Determine the (X, Y) coordinate at the center of the cell enclosing the given text.  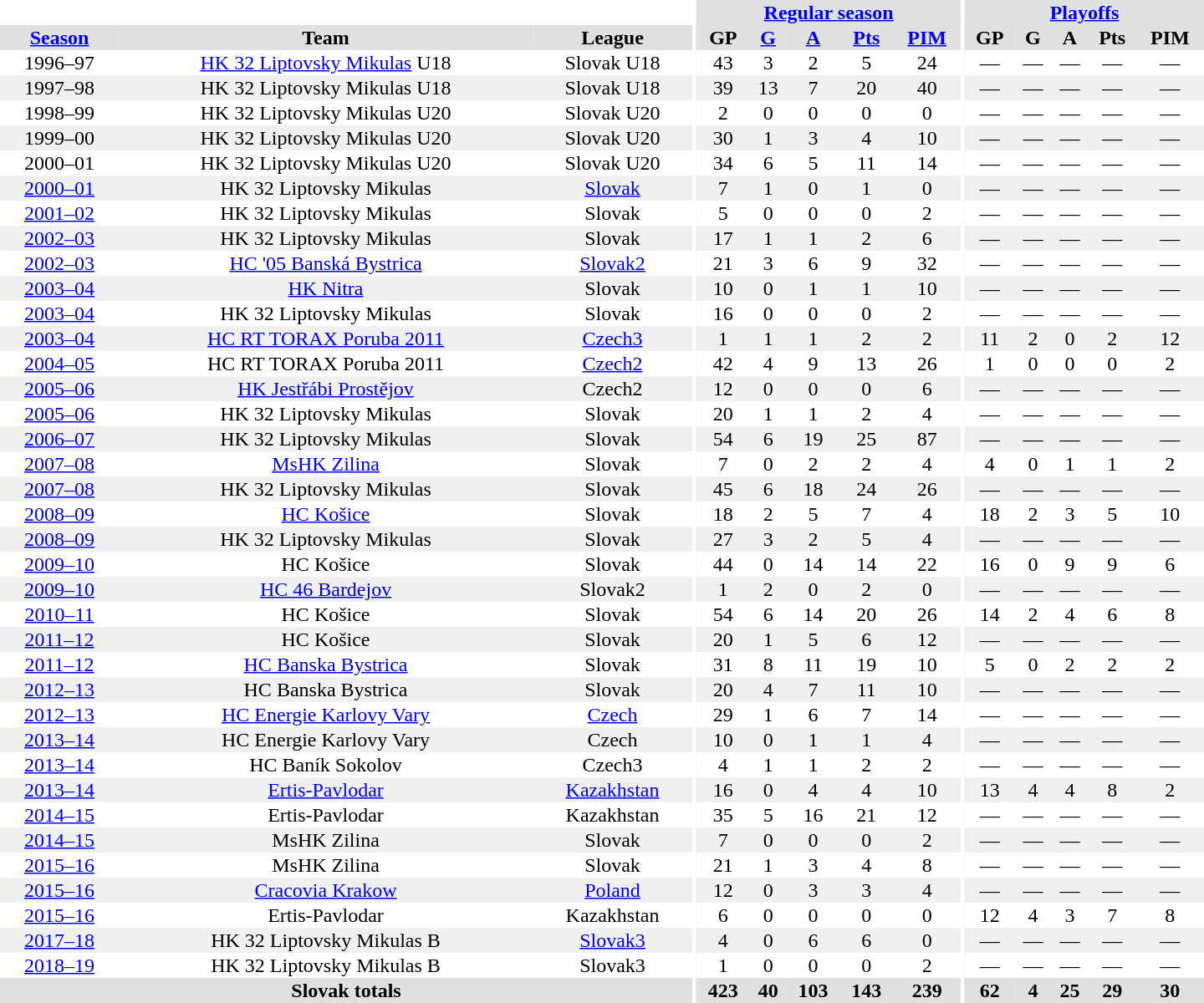
39 (723, 88)
42 (723, 364)
HC 46 Bardejov (326, 589)
27 (723, 539)
2001–02 (59, 213)
31 (723, 664)
1997–98 (59, 88)
45 (723, 489)
Playoffs (1084, 13)
Poland (612, 890)
HC '05 Banská Bystrica (326, 263)
62 (990, 990)
22 (926, 564)
423 (723, 990)
Season (59, 38)
44 (723, 564)
2017–18 (59, 940)
1998–99 (59, 113)
103 (814, 990)
2018–19 (59, 965)
43 (723, 63)
34 (723, 163)
35 (723, 815)
Team (326, 38)
HC Baník Sokolov (326, 765)
HK Nitra (326, 288)
87 (926, 439)
17 (723, 238)
32 (926, 263)
2006–07 (59, 439)
143 (866, 990)
239 (926, 990)
League (612, 38)
2004–05 (59, 364)
Cracovia Krakow (326, 890)
Regular season (829, 13)
1999–00 (59, 138)
Slovak totals (346, 990)
1996–97 (59, 63)
2010–11 (59, 614)
HK Jestřábi Prostějov (326, 389)
